Provide the [X, Y] coordinate of the cell's center where the given text is located.  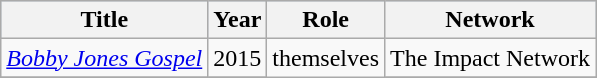
themselves [326, 58]
Role [326, 20]
Year [238, 20]
Bobby Jones Gospel [104, 58]
2015 [238, 58]
The Impact Network [490, 58]
Title [104, 20]
Network [490, 20]
